Pinpoint the cell where the given text exists, returning its [X, Y] midpoint coordinate. 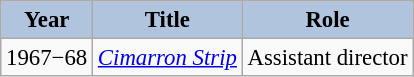
Title [168, 20]
1967−68 [47, 58]
Year [47, 20]
Role [328, 20]
Cimarron Strip [168, 58]
Assistant director [328, 58]
